Capture the cell that displays the provided text and extract its (x, y) central coordinate. 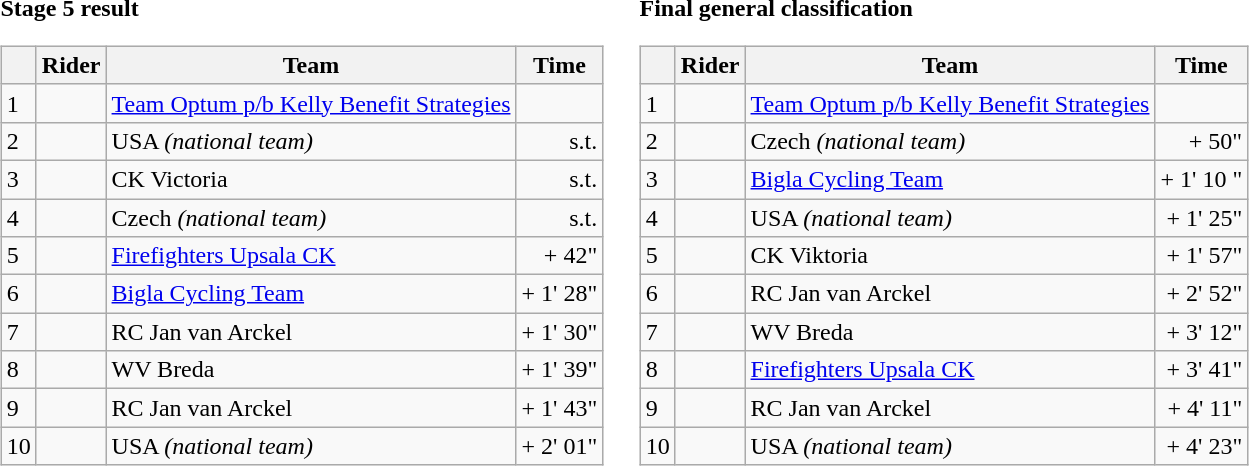
+ 1' 57" (1202, 256)
+ 1' 10 " (1202, 179)
+ 3' 12" (1202, 332)
CK Viktoria (950, 256)
+ 42" (560, 256)
+ 1' 28" (560, 294)
+ 4' 23" (1202, 446)
CK Victoria (311, 179)
+ 1' 30" (560, 332)
+ 1' 25" (1202, 217)
+ 1' 43" (560, 408)
+ 4' 11" (1202, 408)
+ 3' 41" (1202, 370)
+ 1' 39" (560, 370)
+ 50" (1202, 141)
+ 2' 52" (1202, 294)
+ 2' 01" (560, 446)
